Identify which cell holds the provided text, then report its (x, y) central coordinate. 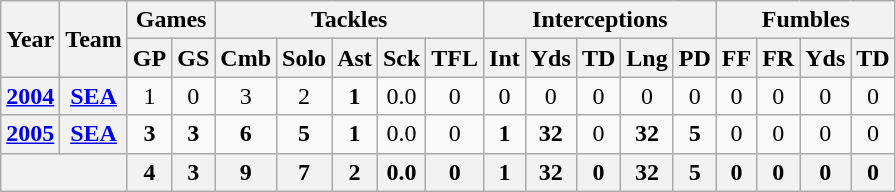
Year (30, 39)
Solo (304, 58)
TFL (455, 58)
7 (304, 172)
Lng (647, 58)
2004 (30, 96)
Ast (355, 58)
Cmb (246, 58)
Tackles (350, 20)
Team (94, 39)
GP (149, 58)
PD (694, 58)
Interceptions (600, 20)
Int (505, 58)
Fumbles (806, 20)
FF (736, 58)
GS (194, 58)
9 (246, 172)
6 (246, 134)
4 (149, 172)
FR (778, 58)
2005 (30, 134)
Games (170, 20)
Sck (401, 58)
